Detect which cell encompasses the target text, then output its [X, Y] center coordinate. 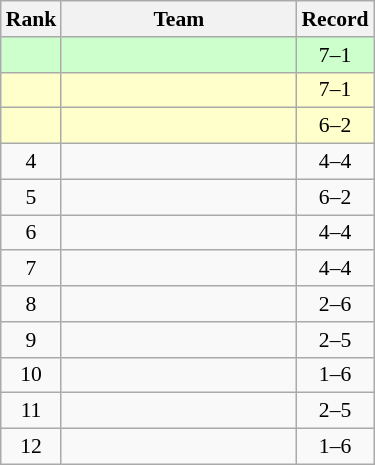
Record [334, 19]
9 [32, 340]
2–6 [334, 304]
7 [32, 269]
8 [32, 304]
10 [32, 375]
6 [32, 233]
12 [32, 447]
Team [178, 19]
4 [32, 162]
11 [32, 411]
5 [32, 197]
Rank [32, 19]
